Find where the given text appears and provide that cell's center as [X, Y] coordinate. 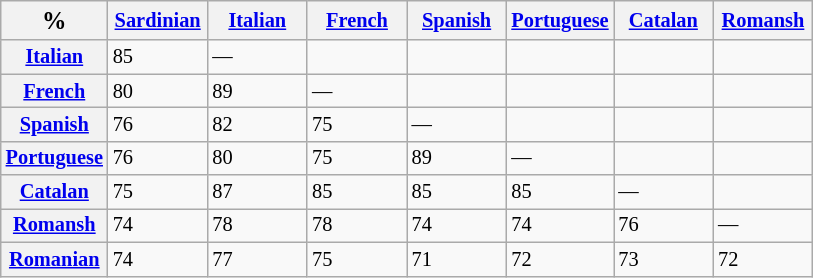
% [54, 20]
Sardinian [158, 20]
73 [664, 259]
82 [257, 124]
77 [257, 259]
87 [257, 192]
Romanian [54, 259]
71 [457, 259]
